From the cell containing the given text, extract its center point as (x, y) coordinate. 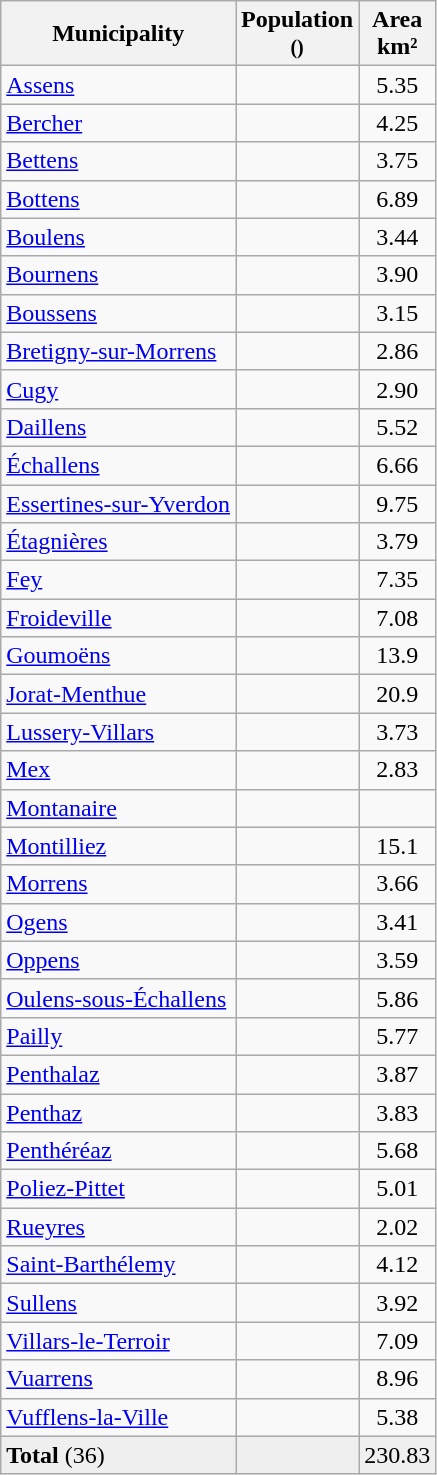
Saint-Barthélemy (118, 1265)
4.12 (398, 1265)
3.83 (398, 1113)
Vuarrens (118, 1379)
Rueyres (118, 1227)
20.9 (398, 694)
3.44 (398, 237)
3.73 (398, 732)
Montilliez (118, 846)
Mex (118, 770)
Boussens (118, 313)
2.90 (398, 389)
2.83 (398, 770)
Boulens (118, 237)
Poliez-Pittet (118, 1189)
15.1 (398, 846)
6.89 (398, 199)
3.66 (398, 884)
5.38 (398, 1417)
3.87 (398, 1074)
Oulens-sous-Échallens (118, 998)
3.92 (398, 1303)
5.86 (398, 998)
Bercher (118, 123)
Étagnières (118, 542)
5.77 (398, 1036)
Morrens (118, 884)
Area km² (398, 34)
Froideville (118, 618)
3.41 (398, 922)
Fey (118, 580)
3.79 (398, 542)
Montanaire (118, 808)
8.96 (398, 1379)
5.35 (398, 85)
Bournens (118, 275)
Oppens (118, 960)
5.52 (398, 427)
2.86 (398, 351)
Goumoëns (118, 656)
Municipality (118, 34)
Daillens (118, 427)
Cugy (118, 389)
3.15 (398, 313)
Essertines-sur-Yverdon (118, 503)
Penthaz (118, 1113)
2.02 (398, 1227)
Penthalaz (118, 1074)
9.75 (398, 503)
7.08 (398, 618)
Sullens (118, 1303)
6.66 (398, 465)
5.68 (398, 1151)
7.35 (398, 580)
Villars-le-Terroir (118, 1341)
Pailly (118, 1036)
Total (36) (118, 1455)
230.83 (398, 1455)
3.59 (398, 960)
Bettens (118, 161)
Échallens (118, 465)
4.25 (398, 123)
Vufflens-la-Ville (118, 1417)
13.9 (398, 656)
3.75 (398, 161)
Population() (298, 34)
Assens (118, 85)
7.09 (398, 1341)
Penthéréaz (118, 1151)
Bretigny-sur-Morrens (118, 351)
Lussery-Villars (118, 732)
5.01 (398, 1189)
3.90 (398, 275)
Bottens (118, 199)
Ogens (118, 922)
Jorat-Menthue (118, 694)
